Provide the [X, Y] coordinate of the cell's center where the given text is located.  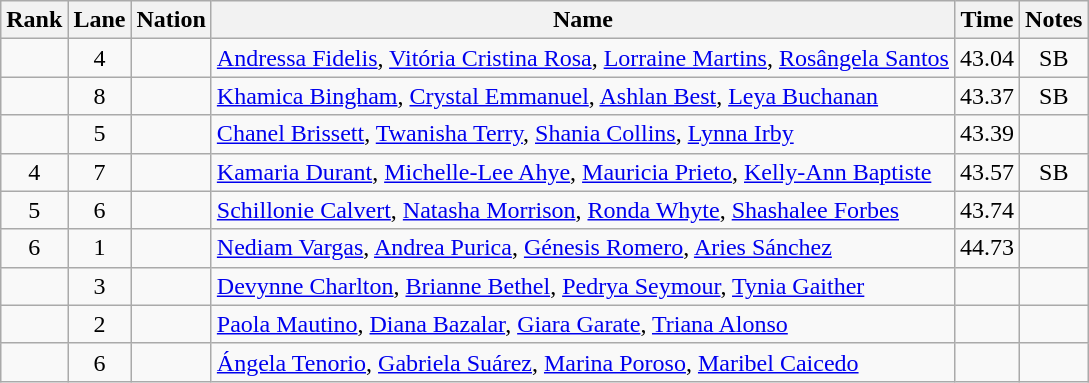
44.73 [986, 248]
Chanel Brissett, Twanisha Terry, Shania Collins, Lynna Irby [582, 134]
43.74 [986, 210]
Andressa Fidelis, Vitória Cristina Rosa, Lorraine Martins, Rosângela Santos [582, 58]
Rank [34, 20]
43.39 [986, 134]
Time [986, 20]
Ángela Tenorio, Gabriela Suárez, Marina Poroso, Maribel Caicedo [582, 362]
2 [100, 324]
43.37 [986, 96]
Notes [1054, 20]
8 [100, 96]
43.04 [986, 58]
3 [100, 286]
Nediam Vargas, Andrea Purica, Génesis Romero, Aries Sánchez [582, 248]
Devynne Charlton, Brianne Bethel, Pedrya Seymour, Tynia Gaither [582, 286]
Kamaria Durant, Michelle-Lee Ahye, Mauricia Prieto, Kelly-Ann Baptiste [582, 172]
43.57 [986, 172]
1 [100, 248]
Paola Mautino, Diana Bazalar, Giara Garate, Triana Alonso [582, 324]
Name [582, 20]
Schillonie Calvert, Natasha Morrison, Ronda Whyte, Shashalee Forbes [582, 210]
Nation [171, 20]
Khamica Bingham, Crystal Emmanuel, Ashlan Best, Leya Buchanan [582, 96]
7 [100, 172]
Lane [100, 20]
